Provide the (x, y) coordinate of the cell's center where the given text is located.  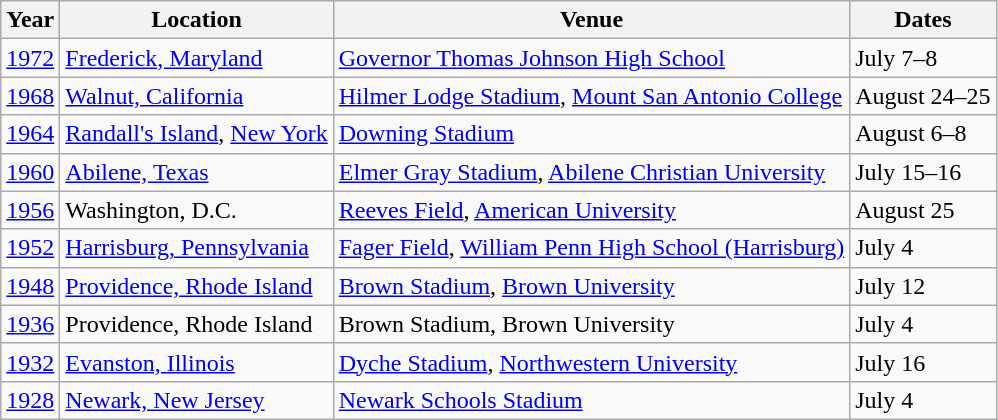
1956 (30, 210)
Year (30, 20)
Hilmer Lodge Stadium, Mount San Antonio College (592, 96)
1928 (30, 400)
Evanston, Illinois (196, 362)
July 15–16 (923, 172)
Randall's Island, New York (196, 134)
July 7–8 (923, 58)
Reeves Field, American University (592, 210)
Walnut, California (196, 96)
Newark Schools Stadium (592, 400)
Venue (592, 20)
1952 (30, 248)
Governor Thomas Johnson High School (592, 58)
Newark, New Jersey (196, 400)
August 6–8 (923, 134)
Frederick, Maryland (196, 58)
Downing Stadium (592, 134)
Dates (923, 20)
1968 (30, 96)
July 12 (923, 286)
Washington, D.C. (196, 210)
August 25 (923, 210)
August 24–25 (923, 96)
1972 (30, 58)
July 16 (923, 362)
Abilene, Texas (196, 172)
Elmer Gray Stadium, Abilene Christian University (592, 172)
1964 (30, 134)
Harrisburg, Pennsylvania (196, 248)
1960 (30, 172)
Location (196, 20)
Dyche Stadium, Northwestern University (592, 362)
1948 (30, 286)
1932 (30, 362)
Fager Field, William Penn High School (Harrisburg) (592, 248)
1936 (30, 324)
